Scan for the cell matching the given text and deliver its [X, Y] coordinate at center. 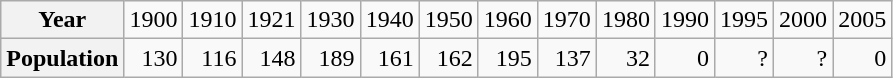
189 [330, 58]
1980 [626, 20]
1921 [272, 20]
162 [448, 58]
1900 [154, 20]
1910 [212, 20]
161 [390, 58]
116 [212, 58]
1950 [448, 20]
1990 [684, 20]
32 [626, 58]
Year [62, 20]
137 [566, 58]
1940 [390, 20]
2005 [862, 20]
1930 [330, 20]
2000 [804, 20]
195 [508, 58]
1960 [508, 20]
Population [62, 58]
1995 [744, 20]
130 [154, 58]
1970 [566, 20]
148 [272, 58]
